From the cell containing the given text, extract its center point as (x, y) coordinate. 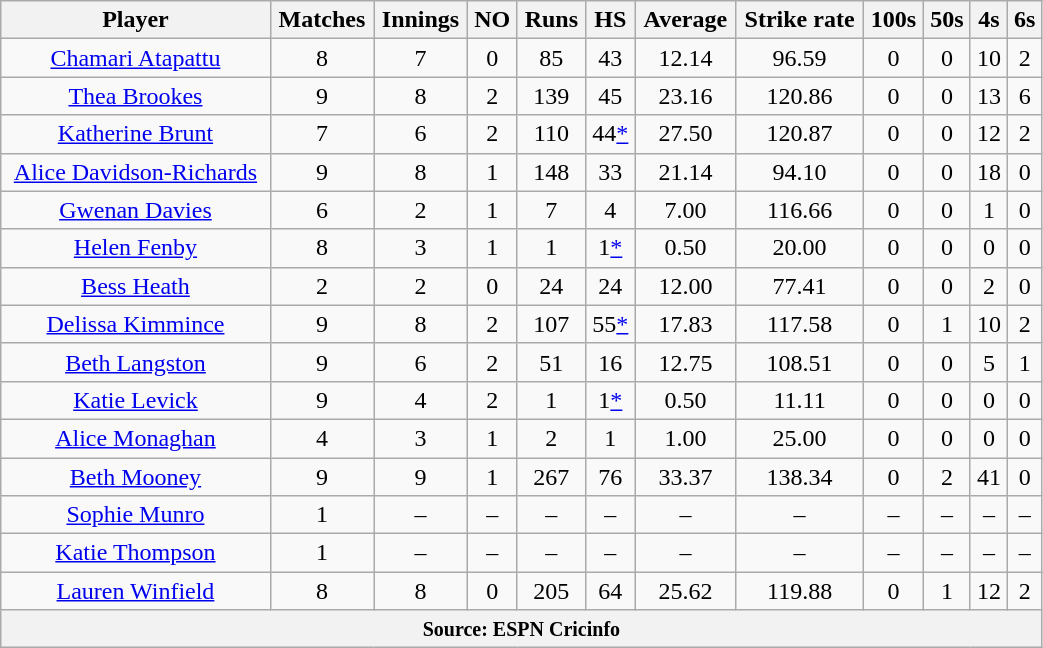
120.86 (799, 96)
Katie Thompson (136, 553)
Sophie Munro (136, 515)
17.83 (685, 324)
107 (551, 324)
Thea Brookes (136, 96)
Alice Monaghan (136, 438)
Katie Levick (136, 400)
25.00 (799, 438)
Beth Mooney (136, 477)
120.87 (799, 134)
NO (492, 20)
33.37 (685, 477)
Strike rate (799, 20)
7.00 (685, 210)
Gwenan Davies (136, 210)
Player (136, 20)
Runs (551, 20)
43 (610, 58)
117.58 (799, 324)
6s (1025, 20)
25.62 (685, 591)
Average (685, 20)
Innings (421, 20)
100s (894, 20)
Lauren Winfield (136, 591)
55* (610, 324)
108.51 (799, 362)
64 (610, 591)
18 (988, 172)
50s (946, 20)
44* (610, 134)
148 (551, 172)
Bess Heath (136, 286)
119.88 (799, 591)
205 (551, 591)
77.41 (799, 286)
23.16 (685, 96)
13 (988, 96)
Source: ESPN Cricinfo (522, 629)
51 (551, 362)
12.00 (685, 286)
85 (551, 58)
76 (610, 477)
267 (551, 477)
139 (551, 96)
5 (988, 362)
11.11 (799, 400)
Alice Davidson-Richards (136, 172)
33 (610, 172)
1.00 (685, 438)
Helen Fenby (136, 248)
94.10 (799, 172)
27.50 (685, 134)
21.14 (685, 172)
Matches (322, 20)
HS (610, 20)
20.00 (799, 248)
12.14 (685, 58)
41 (988, 477)
Beth Langston (136, 362)
Katherine Brunt (136, 134)
96.59 (799, 58)
4s (988, 20)
110 (551, 134)
45 (610, 96)
116.66 (799, 210)
138.34 (799, 477)
12.75 (685, 362)
Delissa Kimmince (136, 324)
Chamari Atapattu (136, 58)
16 (610, 362)
